Detect which cell encompasses the target text, then output its [x, y] center coordinate. 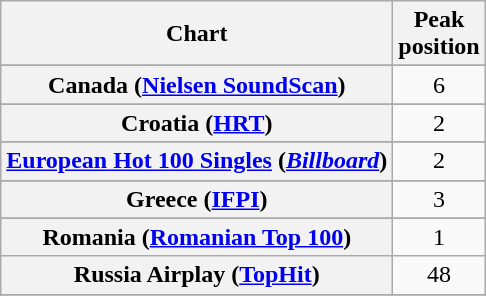
Russia Airplay (TopHit) [197, 275]
3 [439, 199]
European Hot 100 Singles (Billboard) [197, 161]
Croatia (HRT) [197, 123]
48 [439, 275]
6 [439, 85]
Peakposition [439, 34]
Greece (IFPI) [197, 199]
Canada (Nielsen SoundScan) [197, 85]
Romania (Romanian Top 100) [197, 237]
1 [439, 237]
Chart [197, 34]
